Scan for the cell matching the given text and deliver its (X, Y) coordinate at center. 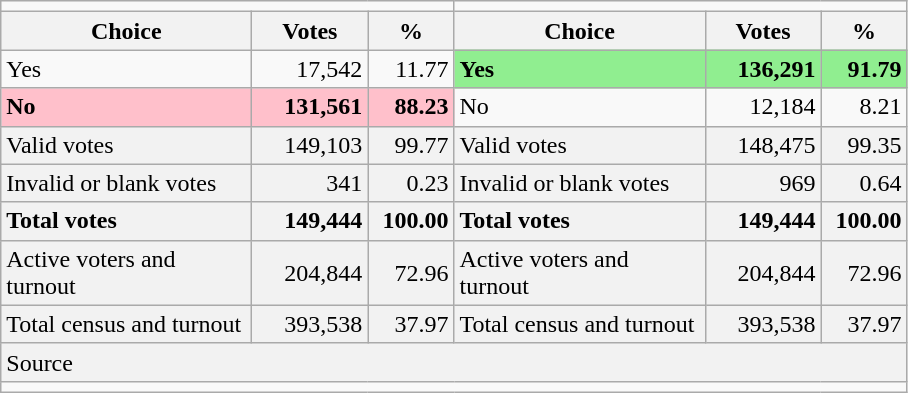
17,542 (310, 69)
Source (454, 362)
131,561 (310, 107)
0.23 (411, 183)
136,291 (763, 69)
341 (310, 183)
99.35 (864, 145)
0.64 (864, 183)
11.77 (411, 69)
8.21 (864, 107)
91.79 (864, 69)
969 (763, 183)
148,475 (763, 145)
99.77 (411, 145)
88.23 (411, 107)
12,184 (763, 107)
149,103 (310, 145)
